Determine the [x, y] coordinate at the center of the cell enclosing the given text.  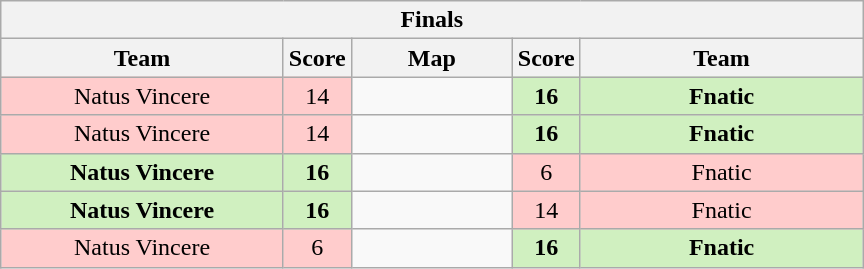
Finals [432, 20]
Map [432, 58]
